From the cell containing the given text, extract its center point as (x, y) coordinate. 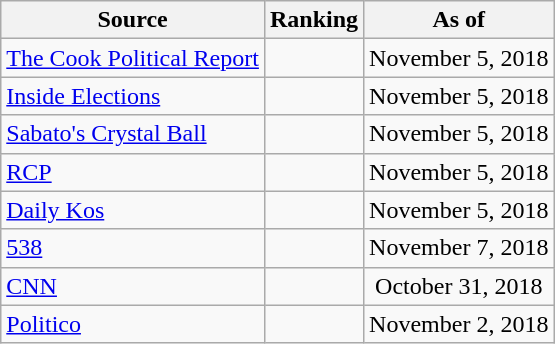
Source (133, 20)
Sabato's Crystal Ball (133, 134)
RCP (133, 172)
The Cook Political Report (133, 58)
Politico (133, 324)
November 7, 2018 (459, 248)
As of (459, 20)
Inside Elections (133, 96)
Daily Kos (133, 210)
CNN (133, 286)
November 2, 2018 (459, 324)
October 31, 2018 (459, 286)
Ranking (314, 20)
538 (133, 248)
